Pinpoint the cell where the given text exists, returning its [x, y] midpoint coordinate. 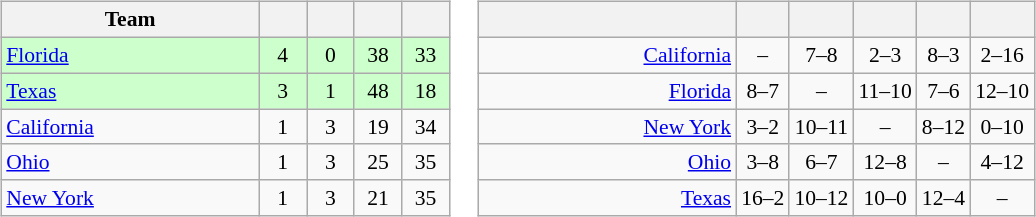
Team [130, 20]
4 [283, 55]
8–7 [762, 91]
21 [378, 198]
48 [378, 91]
33 [426, 55]
10–12 [821, 198]
12–4 [944, 198]
12–8 [884, 162]
3–2 [762, 127]
18 [426, 91]
38 [378, 55]
10–11 [821, 127]
0–10 [1002, 127]
16–2 [762, 198]
11–10 [884, 91]
2–16 [1002, 55]
8–3 [944, 55]
2–3 [884, 55]
7–6 [944, 91]
25 [378, 162]
8–12 [944, 127]
34 [426, 127]
7–8 [821, 55]
0 [330, 55]
6–7 [821, 162]
10–0 [884, 198]
19 [378, 127]
3–8 [762, 162]
4–12 [1002, 162]
12–10 [1002, 91]
